For the text-containing cell, return its midpoint in [X, Y] coordinate format. 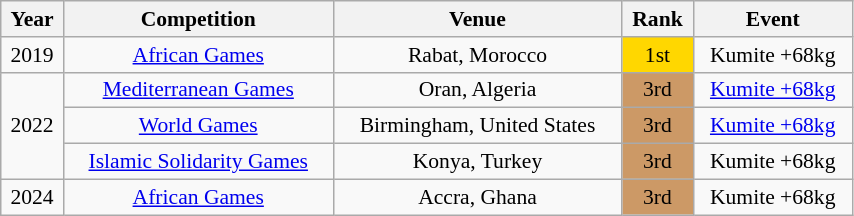
Accra, Ghana [478, 197]
Year [32, 19]
Venue [478, 19]
World Games [198, 126]
Oran, Algeria [478, 90]
Konya, Turkey [478, 162]
Rabat, Morocco [478, 55]
Rank [658, 19]
Islamic Solidarity Games [198, 162]
1st [658, 55]
Competition [198, 19]
2019 [32, 55]
Mediterranean Games [198, 90]
2024 [32, 197]
Birmingham, United States [478, 126]
2022 [32, 126]
Event [772, 19]
